Search for the cell housing the specified text and yield its (X, Y) center coordinate. 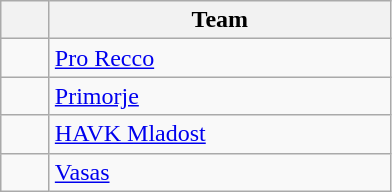
Vasas (220, 172)
HAVK Mladost (220, 134)
Pro Recco (220, 58)
Team (220, 20)
Primorje (220, 96)
